Find where the given text appears and provide that cell's center as (X, Y) coordinate. 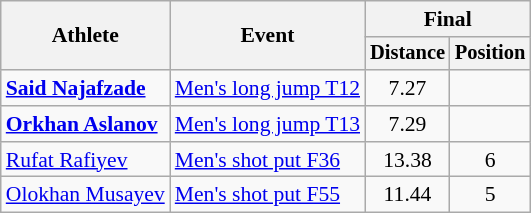
7.29 (408, 124)
Position (490, 54)
Men's shot put F55 (268, 195)
7.27 (408, 88)
Final (448, 19)
Said Najafzade (86, 88)
Orkhan Aslanov (86, 124)
Olokhan Musayev (86, 195)
Men's long jump T12 (268, 88)
6 (490, 160)
Men's shot put F36 (268, 160)
Distance (408, 54)
Event (268, 36)
Rufat Rafiyev (86, 160)
Athlete (86, 36)
5 (490, 195)
13.38 (408, 160)
Men's long jump T13 (268, 124)
11.44 (408, 195)
